Return the [x, y] coordinate for the center point of the cell that contains the specified text.  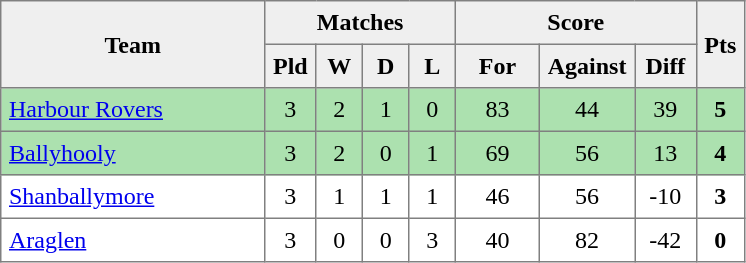
Score [576, 23]
Harbour Rovers [133, 110]
4 [720, 153]
Diff [666, 66]
For [497, 66]
5 [720, 110]
L [432, 66]
Araglen [133, 240]
82 [586, 240]
Pts [720, 44]
46 [497, 197]
Ballyhooly [133, 153]
D [385, 66]
69 [497, 153]
-10 [666, 197]
Pld [290, 66]
39 [666, 110]
44 [586, 110]
Against [586, 66]
Shanballymore [133, 197]
W [339, 66]
40 [497, 240]
Team [133, 44]
83 [497, 110]
Matches [360, 23]
13 [666, 153]
-42 [666, 240]
